Scan for the cell matching the given text and deliver its [X, Y] coordinate at center. 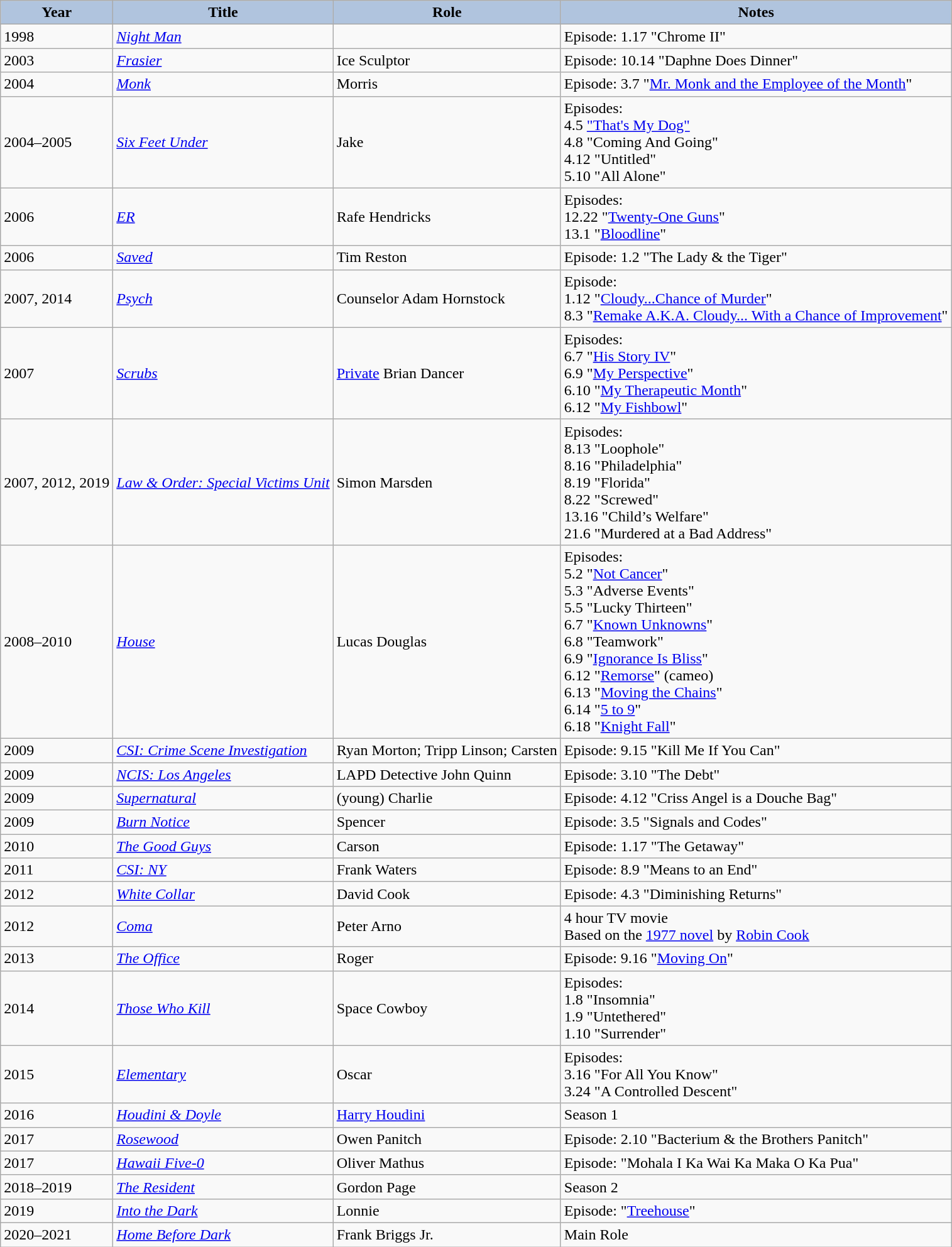
NCIS: Los Angeles [223, 775]
Lucas Douglas [447, 641]
Episode: 3.10 "The Debt" [756, 775]
Gordon Page [447, 1187]
Carson [447, 846]
Episodes: 6.7 "His Story IV" 6.9 "My Perspective" 6.10 "My Therapeutic Month" 6.12 "My Fishbowl" [756, 373]
Ice Sculptor [447, 60]
Six Feet Under [223, 142]
2014 [57, 1008]
Home Before Dark [223, 1234]
Episode: 3.7 "Mr. Monk and the Employee of the Month" [756, 84]
2007, 2014 [57, 298]
Owen Panitch [447, 1139]
Hawaii Five-0 [223, 1163]
2010 [57, 846]
2011 [57, 870]
Tim Reston [447, 258]
Year [57, 13]
Oscar [447, 1074]
Episode: 4.12 "Criss Angel is a Douche Bag" [756, 798]
Law & Order: Special Victims Unit [223, 482]
Frank Waters [447, 870]
Notes [756, 13]
ER [223, 217]
Episodes: 12.22 "Twenty-One Guns" 13.1 "Bloodline" [756, 217]
Frasier [223, 60]
Saved [223, 258]
CSI: NY [223, 870]
2004 [57, 84]
Lonnie [447, 1211]
Monk [223, 84]
LAPD Detective John Quinn [447, 775]
David Cook [447, 894]
Episode: 9.15 "Kill Me If You Can" [756, 750]
Episode: 1.17 "Chrome II" [756, 36]
Elementary [223, 1074]
Episode: 1.2 "The Lady & the Tiger" [756, 258]
White Collar [223, 894]
2015 [57, 1074]
2013 [57, 959]
Episode: 10.14 "Daphne Does Dinner" [756, 60]
Main Role [756, 1234]
Episodes: 1.8 "Insomnia" 1.9 "Untethered" 1.10 "Surrender" [756, 1008]
Roger [447, 959]
Jake [447, 142]
Episodes: 4.5 "That's My Dog" 4.8 "Coming And Going" 4.12 "Untitled" 5.10 "All Alone" [756, 142]
Episode: "Mohala I Ka Wai Ka Maka O Ka Pua" [756, 1163]
Season 2 [756, 1187]
Episode: 9.16 "Moving On" [756, 959]
Episode: 2.10 "Bacterium & the Brothers Panitch" [756, 1139]
Episodes: 3.16 "For All You Know" 3.24 "A Controlled Descent" [756, 1074]
Psych [223, 298]
Space Cowboy [447, 1008]
2007, 2012, 2019 [57, 482]
4 hour TV movie Based on the 1977 novel by Robin Cook [756, 926]
2020–2021 [57, 1234]
(young) Charlie [447, 798]
2019 [57, 1211]
Title [223, 13]
2004–2005 [57, 142]
Role [447, 13]
Episodes: 8.13 "Loophole" 8.16 "Philadelphia" 8.19 "Florida" 8.22 "Screwed" 13.16 "Child’s Welfare" 21.6 "Murdered at a Bad Address" [756, 482]
The Resident [223, 1187]
Peter Arno [447, 926]
Coma [223, 926]
2003 [57, 60]
Oliver Mathus [447, 1163]
Episode: 1.12 "Cloudy...Chance of Murder" 8.3 "Remake A.K.A. Cloudy... With a Chance of Improvement" [756, 298]
Counselor Adam Hornstock [447, 298]
2008–2010 [57, 641]
Private Brian Dancer [447, 373]
Scrubs [223, 373]
Simon Marsden [447, 482]
Episode: 4.3 "Diminishing Returns" [756, 894]
2018–2019 [57, 1187]
Burn Notice [223, 822]
Rafe Hendricks [447, 217]
1998 [57, 36]
Morris [447, 84]
The Office [223, 959]
Episode: 3.5 "Signals and Codes" [756, 822]
Episode: 8.9 "Means to an End" [756, 870]
Season 1 [756, 1115]
Episode: 1.17 "The Getaway" [756, 846]
Ryan Morton; Tripp Linson; Carsten [447, 750]
The Good Guys [223, 846]
2007 [57, 373]
Night Man [223, 36]
Harry Houdini [447, 1115]
Supernatural [223, 798]
Spencer [447, 822]
Into the Dark [223, 1211]
Houdini & Doyle [223, 1115]
Those Who Kill [223, 1008]
2016 [57, 1115]
Frank Briggs Jr. [447, 1234]
Episode: "Treehouse" [756, 1211]
Rosewood [223, 1139]
CSI: Crime Scene Investigation [223, 750]
House [223, 641]
